Determine the (X, Y) coordinate at the center of the cell enclosing the given text.  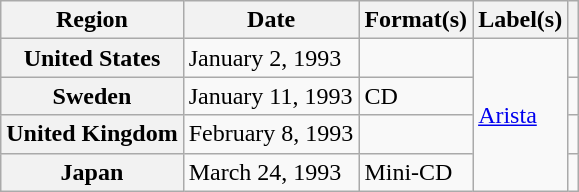
Arista (520, 115)
Region (92, 20)
Label(s) (520, 20)
Mini-CD (416, 172)
United States (92, 58)
Date (271, 20)
January 11, 1993 (271, 96)
Sweden (92, 96)
March 24, 1993 (271, 172)
Format(s) (416, 20)
Japan (92, 172)
CD (416, 96)
January 2, 1993 (271, 58)
United Kingdom (92, 134)
February 8, 1993 (271, 134)
